Output the [x, y] coordinate of the center of the cell containing the given text.  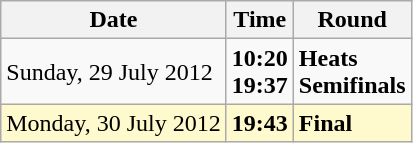
Round [352, 20]
19:43 [260, 123]
Final [352, 123]
Sunday, 29 July 2012 [114, 72]
10:2019:37 [260, 72]
Time [260, 20]
Date [114, 20]
Monday, 30 July 2012 [114, 123]
HeatsSemifinals [352, 72]
